Identify which cell holds the provided text, then report its (X, Y) central coordinate. 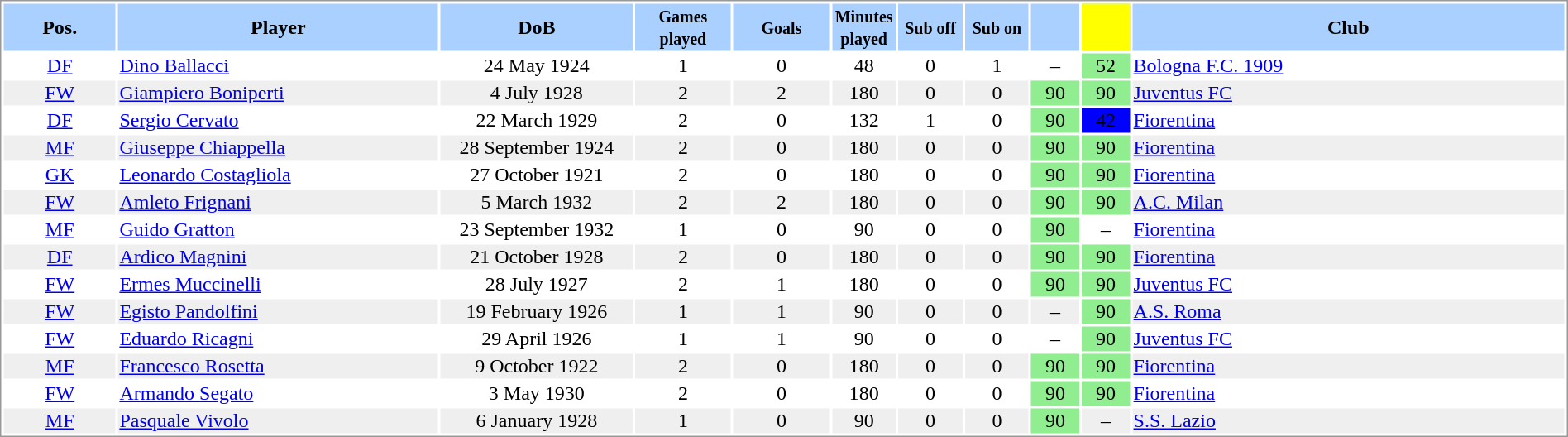
19 February 1926 (537, 312)
Leonardo Costagliola (278, 175)
Dino Ballacci (278, 65)
Player (278, 26)
5 March 1932 (537, 203)
Armando Segato (278, 393)
DoB (537, 26)
GK (60, 175)
22 March 1929 (537, 120)
28 July 1927 (537, 284)
6 January 1928 (537, 421)
Ermes Muccinelli (278, 284)
48 (863, 65)
Sergio Cervato (278, 120)
Pasquale Vivolo (278, 421)
9 October 1922 (537, 367)
132 (863, 120)
52 (1106, 65)
Gamesplayed (683, 26)
21 October 1928 (537, 257)
Sub off (930, 26)
28 September 1924 (537, 148)
A.C. Milan (1348, 203)
S.S. Lazio (1348, 421)
27 October 1921 (537, 175)
Minutesplayed (863, 26)
29 April 1926 (537, 339)
A.S. Roma (1348, 312)
Sub on (997, 26)
Egisto Pandolfini (278, 312)
Guido Gratton (278, 229)
Giuseppe Chiappella (278, 148)
Giampiero Boniperti (278, 94)
Club (1348, 26)
Francesco Rosetta (278, 367)
Amleto Frignani (278, 203)
42 (1106, 120)
Bologna F.C. 1909 (1348, 65)
Pos. (60, 26)
23 September 1932 (537, 229)
Ardico Magnini (278, 257)
Eduardo Ricagni (278, 339)
4 July 1928 (537, 94)
Goals (782, 26)
3 May 1930 (537, 393)
24 May 1924 (537, 65)
